Return the [X, Y] coordinate for the center point of the cell that contains the specified text.  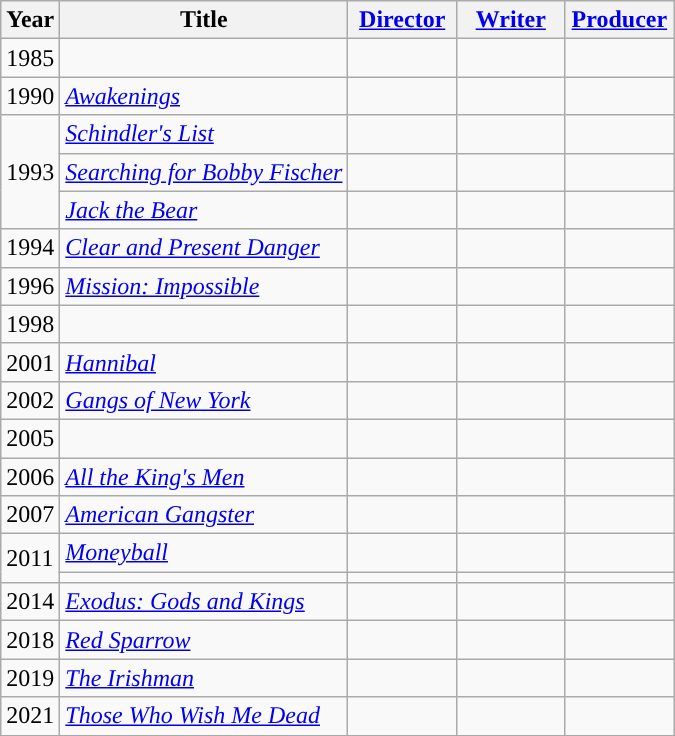
Hannibal [204, 362]
Those Who Wish Me Dead [204, 716]
Jack the Bear [204, 210]
Red Sparrow [204, 640]
Director [402, 20]
Writer [510, 20]
Exodus: Gods and Kings [204, 602]
2021 [30, 716]
2014 [30, 602]
The Irishman [204, 678]
1996 [30, 286]
1994 [30, 248]
Searching for Bobby Fischer [204, 172]
American Gangster [204, 515]
Mission: Impossible [204, 286]
2007 [30, 515]
Title [204, 20]
2006 [30, 477]
Clear and Present Danger [204, 248]
2005 [30, 438]
2011 [30, 558]
1990 [30, 96]
2002 [30, 400]
All the King's Men [204, 477]
1998 [30, 324]
Awakenings [204, 96]
Year [30, 20]
Producer [620, 20]
Gangs of New York [204, 400]
1993 [30, 172]
Schindler's List [204, 134]
1985 [30, 58]
2001 [30, 362]
Moneyball [204, 553]
2019 [30, 678]
2018 [30, 640]
